Determine the [x, y] coordinate at the center of the cell enclosing the given text.  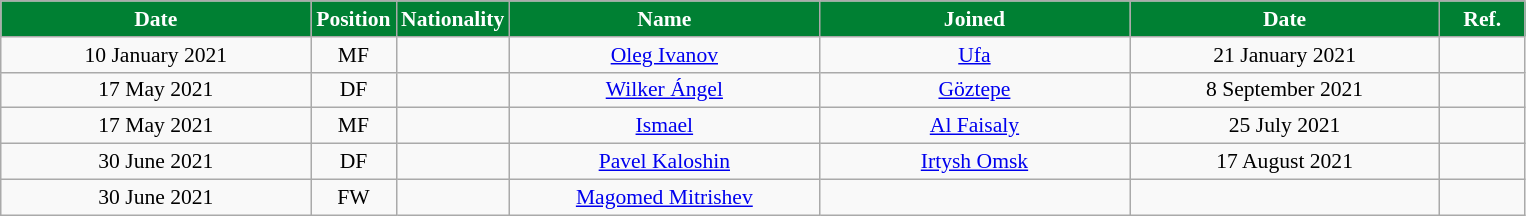
17 August 2021 [1285, 162]
Position [354, 19]
Nationality [452, 19]
FW [354, 197]
Magomed Mitrishev [664, 197]
Ismael [664, 126]
Pavel Kaloshin [664, 162]
Ufa [974, 55]
Wilker Ángel [664, 90]
10 January 2021 [156, 55]
Name [664, 19]
Irtysh Omsk [974, 162]
25 July 2021 [1285, 126]
Al Faisaly [974, 126]
8 September 2021 [1285, 90]
Göztepe [974, 90]
Oleg Ivanov [664, 55]
Ref. [1482, 19]
Joined [974, 19]
21 January 2021 [1285, 55]
